Identify which cell holds the provided text, then report its [x, y] central coordinate. 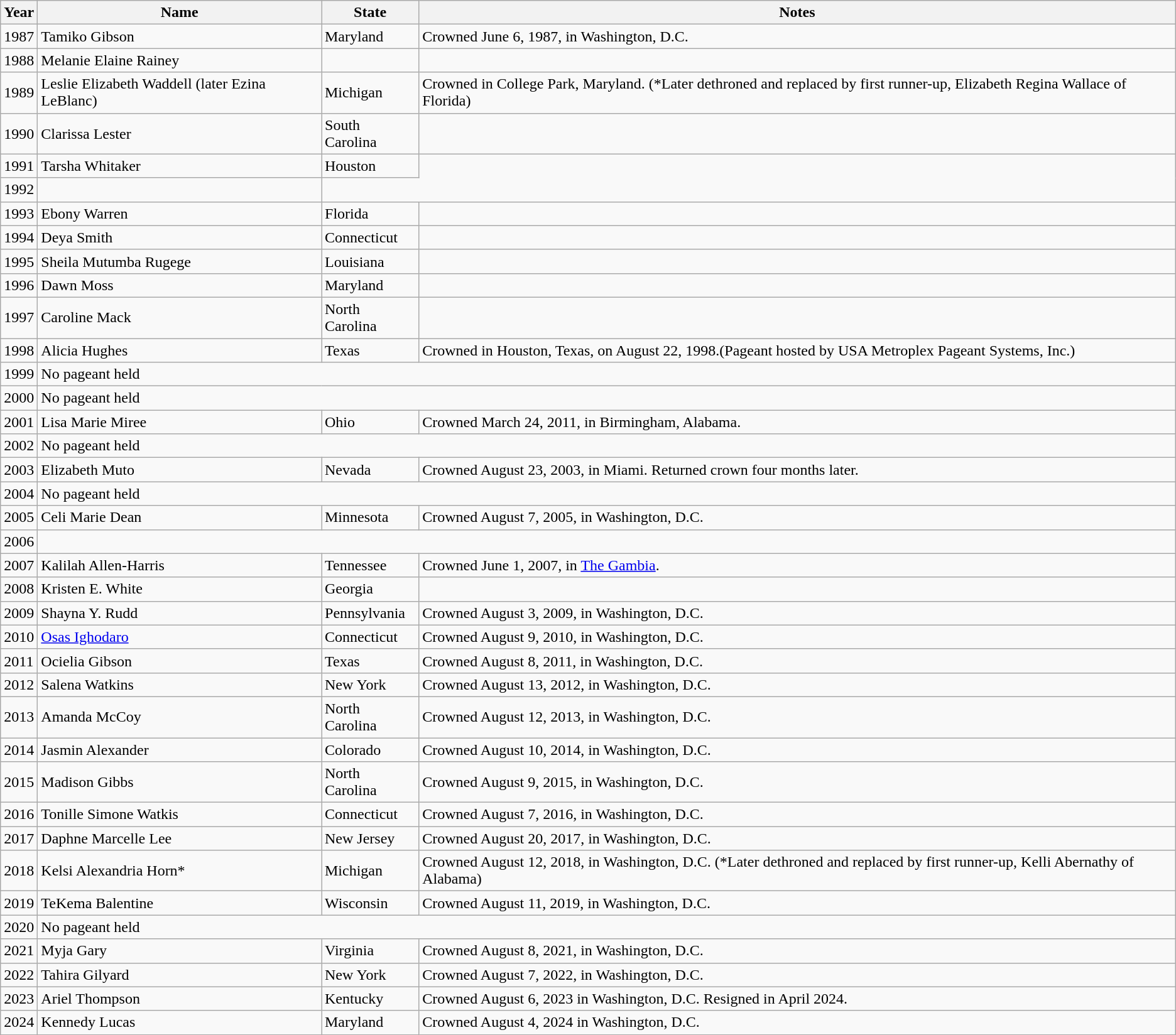
Clarissa Lester [180, 133]
2024 [19, 1022]
Crowned August 9, 2015, in Washington, D.C. [798, 783]
Crowned August 12, 2018, in Washington, D.C. (*Later dethroned and replaced by first runner-up, Kelli Abernathy of Alabama) [798, 870]
Tamiko Gibson [180, 36]
Crowned in College Park, Maryland. (*Later dethroned and replaced by first runner-up, Elizabeth Regina Wallace of Florida) [798, 93]
Kentucky [371, 999]
Houston [371, 166]
Georgia [371, 589]
Crowned August 12, 2013, in Washington, D.C. [798, 717]
South Carolina [371, 133]
Tarsha Whitaker [180, 166]
Lisa Marie Miree [180, 422]
Crowned August 7, 2016, in Washington, D.C. [798, 815]
Melanie Elaine Rainey [180, 60]
Kalilah Allen-Harris [180, 565]
Caroline Mack [180, 318]
Jasmin Alexander [180, 749]
Crowned August 13, 2012, in Washington, D.C. [798, 685]
Madison Gibbs [180, 783]
Crowned August 11, 2019, in Washington, D.C. [798, 903]
2013 [19, 717]
Crowned June 1, 2007, in The Gambia. [798, 565]
2012 [19, 685]
TeKema Balentine [180, 903]
Osas Ighodaro [180, 637]
2021 [19, 951]
Crowned August 9, 2010, in Washington, D.C. [798, 637]
1990 [19, 133]
Elizabeth Muto [180, 470]
Pennsylvania [371, 613]
Shayna Y. Rudd [180, 613]
Louisiana [371, 261]
Crowned August 7, 2005, in Washington, D.C. [798, 517]
Notes [798, 13]
2017 [19, 838]
Dawn Moss [180, 285]
Crowned March 24, 2011, in Birmingham, Alabama. [798, 422]
Sheila Mutumba Rugege [180, 261]
Deya Smith [180, 237]
2018 [19, 870]
1992 [19, 190]
1993 [19, 214]
Crowned August 7, 2022, in Washington, D.C. [798, 975]
2003 [19, 470]
Florida [371, 214]
Ebony Warren [180, 214]
2010 [19, 637]
1996 [19, 285]
2019 [19, 903]
Celi Marie Dean [180, 517]
Crowned August 6, 2023 in Washington, D.C. Resigned in April 2024. [798, 999]
1991 [19, 166]
Crowned August 8, 2021, in Washington, D.C. [798, 951]
2011 [19, 661]
Colorado [371, 749]
1999 [19, 374]
Tonille Simone Watkis [180, 815]
Kristen E. White [180, 589]
Crowned August 10, 2014, in Washington, D.C. [798, 749]
State [371, 13]
Myja Gary [180, 951]
Crowned June 6, 1987, in Washington, D.C. [798, 36]
Crowned August 20, 2017, in Washington, D.C. [798, 838]
Ohio [371, 422]
Amanda McCoy [180, 717]
2023 [19, 999]
Salena Watkins [180, 685]
2014 [19, 749]
Crowned August 8, 2011, in Washington, D.C. [798, 661]
Wisconsin [371, 903]
2006 [19, 541]
Daphne Marcelle Lee [180, 838]
Name [180, 13]
1998 [19, 350]
2000 [19, 398]
Nevada [371, 470]
2002 [19, 446]
Minnesota [371, 517]
Virginia [371, 951]
2009 [19, 613]
2004 [19, 494]
1987 [19, 36]
2015 [19, 783]
New Jersey [371, 838]
Leslie Elizabeth Waddell (later Ezina LeBlanc) [180, 93]
1989 [19, 93]
2008 [19, 589]
2001 [19, 422]
Ocielia Gibson [180, 661]
2020 [19, 927]
Tennessee [371, 565]
1994 [19, 237]
Tahira Gilyard [180, 975]
Crowned August 4, 2024 in Washington, D.C. [798, 1022]
Ariel Thompson [180, 999]
Crowned in Houston, Texas, on August 22, 1998.(Pageant hosted by USA Metroplex Pageant Systems, Inc.) [798, 350]
2007 [19, 565]
Crowned August 3, 2009, in Washington, D.C. [798, 613]
1988 [19, 60]
1997 [19, 318]
2005 [19, 517]
Alicia Hughes [180, 350]
2022 [19, 975]
Crowned August 23, 2003, in Miami. Returned crown four months later. [798, 470]
Kennedy Lucas [180, 1022]
1995 [19, 261]
Kelsi Alexandria Horn* [180, 870]
Year [19, 13]
2016 [19, 815]
